Detect which cell encompasses the target text, then output its (X, Y) center coordinate. 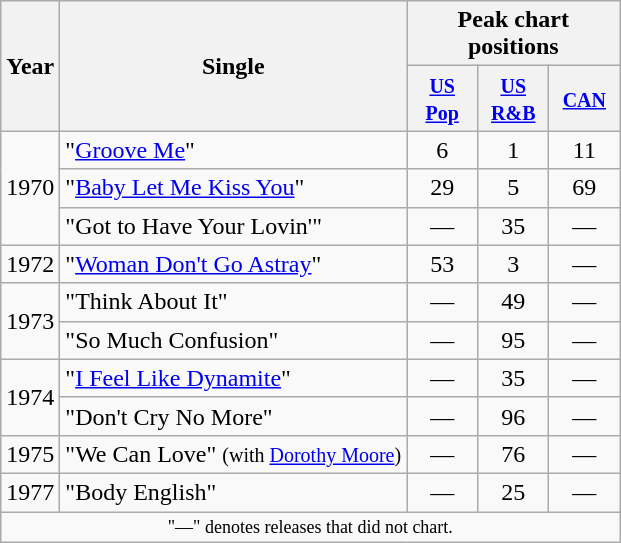
US Pop (442, 98)
1974 (30, 397)
5 (514, 188)
"Baby Let Me Kiss You" (234, 188)
"So Much Confusion" (234, 340)
CAN (584, 98)
"I Feel Like Dynamite" (234, 378)
1970 (30, 188)
1973 (30, 321)
"—" denotes releases that did not chart. (310, 528)
"We Can Love" (with Dorothy Moore) (234, 454)
"Got to Have Your Lovin'" (234, 226)
"Woman Don't Go Astray" (234, 264)
Single (234, 66)
1972 (30, 264)
"Groove Me" (234, 150)
1975 (30, 454)
"Think About It" (234, 302)
69 (584, 188)
Year (30, 66)
3 (514, 264)
"Don't Cry No More" (234, 416)
11 (584, 150)
Peak chart positions (514, 34)
29 (442, 188)
76 (514, 454)
1977 (30, 492)
49 (514, 302)
95 (514, 340)
53 (442, 264)
"Body English" (234, 492)
25 (514, 492)
US R&B (514, 98)
1 (514, 150)
6 (442, 150)
96 (514, 416)
